Pinpoint the cell where the given text exists, returning its [X, Y] midpoint coordinate. 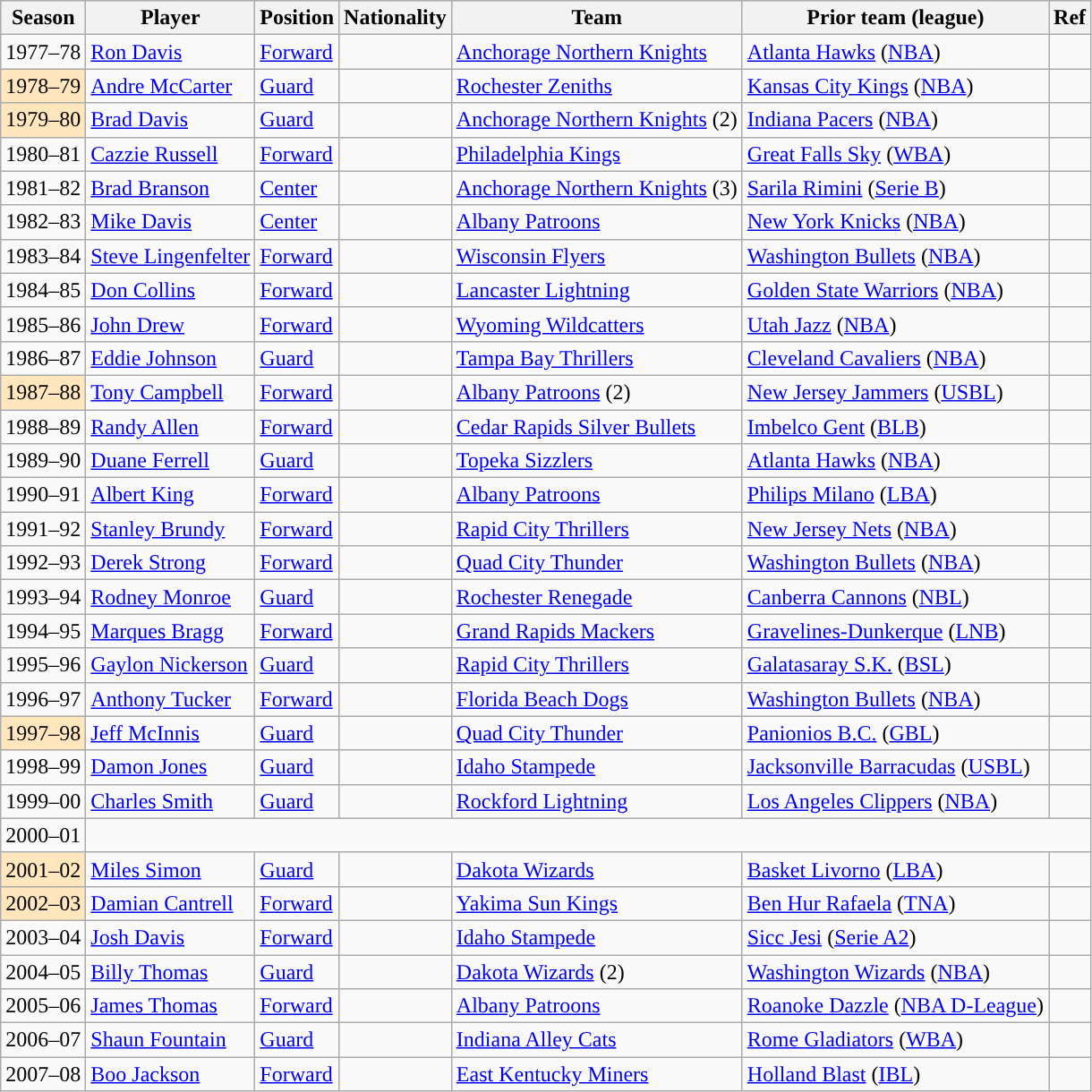
Randy Allen [170, 427]
Utah Jazz (NBA) [895, 324]
Rochester Zeniths [596, 86]
Mike Davis [170, 222]
2000–01 [43, 835]
Marques Bragg [170, 631]
Basket Livorno (LBA) [895, 869]
1989–90 [43, 461]
1988–89 [43, 427]
2007–08 [43, 1074]
Ref [1071, 18]
1991–92 [43, 529]
Sarila Rimini (Serie B) [895, 188]
1992–93 [43, 563]
1995–96 [43, 665]
Derek Strong [170, 563]
Duane Ferrell [170, 461]
1985–86 [43, 324]
James Thomas [170, 1006]
Dakota Wizards [596, 869]
Kansas City Kings (NBA) [895, 86]
Dakota Wizards (2) [596, 971]
Philips Milano (LBA) [895, 495]
Brad Branson [170, 188]
Lancaster Lightning [596, 290]
2002–03 [43, 903]
1984–85 [43, 290]
Miles Simon [170, 869]
Prior team (league) [895, 18]
1987–88 [43, 392]
Florida Beach Dogs [596, 699]
New Jersey Nets (NBA) [895, 529]
1997–98 [43, 733]
Don Collins [170, 290]
1983–84 [43, 256]
Holland Blast (IBL) [895, 1074]
Josh Davis [170, 937]
John Drew [170, 324]
Indiana Alley Cats [596, 1040]
New York Knicks (NBA) [895, 222]
Philadelphia Kings [596, 154]
Damon Jones [170, 767]
2005–06 [43, 1006]
Grand Rapids Mackers [596, 631]
2006–07 [43, 1040]
Brad Davis [170, 120]
1998–99 [43, 767]
Roanoke Dazzle (NBA D-League) [895, 1006]
Tony Campbell [170, 392]
Ben Hur Rafaela (TNA) [895, 903]
Wisconsin Flyers [596, 256]
1981–82 [43, 188]
Anchorage Northern Knights (3) [596, 188]
Billy Thomas [170, 971]
Sicc Jesi (Serie A2) [895, 937]
Los Angeles Clippers (NBA) [895, 801]
Jacksonville Barracudas (USBL) [895, 767]
Great Falls Sky (WBA) [895, 154]
Anthony Tucker [170, 699]
Imbelco Gent (BLB) [895, 427]
Gaylon Nickerson [170, 665]
1977–78 [43, 52]
Ron Davis [170, 52]
Boo Jackson [170, 1074]
2003–04 [43, 937]
Canberra Cannons (NBL) [895, 597]
East Kentucky Miners [596, 1074]
1996–97 [43, 699]
1982–83 [43, 222]
Cedar Rapids Silver Bullets [596, 427]
Charles Smith [170, 801]
Wyoming Wildcatters [596, 324]
Tampa Bay Thrillers [596, 358]
2001–02 [43, 869]
Position [297, 18]
Topeka Sizzlers [596, 461]
1986–87 [43, 358]
Indiana Pacers (NBA) [895, 120]
1979–80 [43, 120]
Yakima Sun Kings [596, 903]
Rockford Lightning [596, 801]
Stanley Brundy [170, 529]
Steve Lingenfelter [170, 256]
Cleveland Cavaliers (NBA) [895, 358]
Rome Gladiators (WBA) [895, 1040]
Season [43, 18]
1980–81 [43, 154]
Albany Patroons (2) [596, 392]
Eddie Johnson [170, 358]
Jeff McInnis [170, 733]
Rodney Monroe [170, 597]
1994–95 [43, 631]
1999–00 [43, 801]
New Jersey Jammers (USBL) [895, 392]
Gravelines-Dunkerque (LNB) [895, 631]
Galatasaray S.K. (BSL) [895, 665]
Washington Wizards (NBA) [895, 971]
1993–94 [43, 597]
Nationality [396, 18]
Anchorage Northern Knights [596, 52]
Andre McCarter [170, 86]
2004–05 [43, 971]
Albert King [170, 495]
Rochester Renegade [596, 597]
Team [596, 18]
Shaun Fountain [170, 1040]
1978–79 [43, 86]
Damian Cantrell [170, 903]
Cazzie Russell [170, 154]
Player [170, 18]
Golden State Warriors (NBA) [895, 290]
Panionios B.C. (GBL) [895, 733]
1990–91 [43, 495]
Anchorage Northern Knights (2) [596, 120]
